Pinpoint the cell where the given text exists, returning its (x, y) midpoint coordinate. 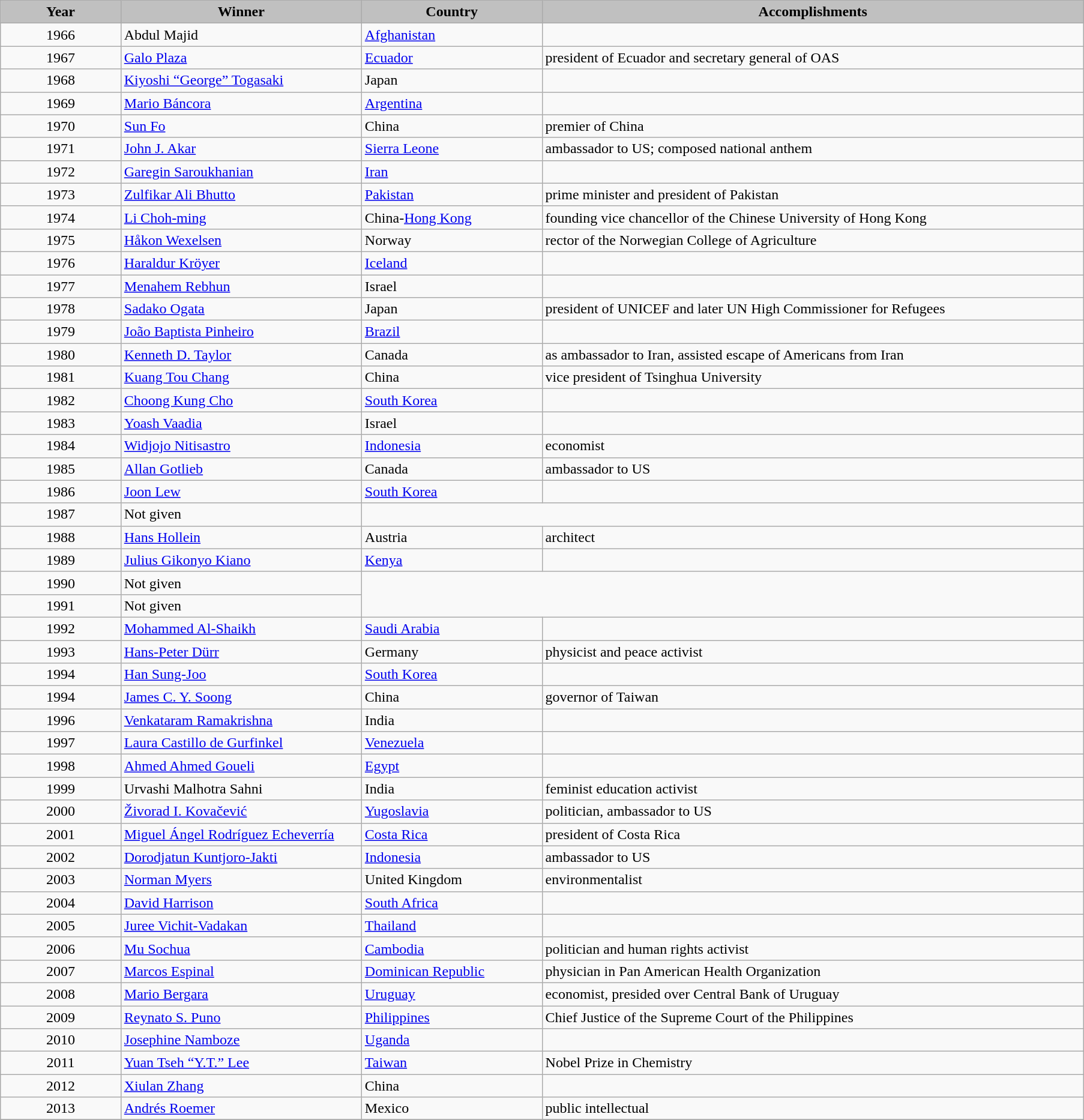
Uruguay (451, 994)
James C. Y. Soong (241, 697)
2013 (61, 1109)
physicist and peace activist (813, 651)
Reynato S. Puno (241, 1017)
Winner (241, 12)
Håkon Wexelsen (241, 240)
Year (61, 12)
Norman Myers (241, 880)
Galo Plaza (241, 58)
1977 (61, 286)
Sadako Ogata (241, 309)
Juree Vichit-Vadakan (241, 926)
1998 (61, 766)
Abdul Majid (241, 35)
1979 (61, 332)
Philippines (451, 1017)
vice president of Tsinghua University (813, 378)
Sierra Leone (451, 149)
Mario Bergara (241, 994)
Han Sung-Joo (241, 675)
1985 (61, 469)
Thailand (451, 926)
economist (813, 446)
politician and human rights activist (813, 948)
Mohammed Al-Shaikh (241, 628)
architect (813, 537)
1989 (61, 560)
1990 (61, 583)
2007 (61, 971)
1981 (61, 378)
Choong Kung Cho (241, 400)
president of Costa Rica (813, 834)
1986 (61, 492)
China-Hong Kong (451, 217)
2006 (61, 948)
prime minister and president of Pakistan (813, 194)
rector of the Norwegian College of Agriculture (813, 240)
Uganda (451, 1040)
Yugoslavia (451, 811)
Kuang Tou Chang (241, 378)
David Harrison (241, 903)
2012 (61, 1086)
2010 (61, 1040)
feminist education activist (813, 789)
2002 (61, 857)
Venezuela (451, 743)
1980 (61, 355)
Sun Fo (241, 126)
2008 (61, 994)
United Kingdom (451, 880)
Nobel Prize in Chemistry (813, 1063)
1996 (61, 720)
physician in Pan American Health Organization (813, 971)
2004 (61, 903)
as ambassador to Iran, assisted escape of Americans from Iran (813, 355)
governor of Taiwan (813, 697)
1969 (61, 103)
Xiulan Zhang (241, 1086)
Argentina (451, 103)
1999 (61, 789)
1970 (61, 126)
Mexico (451, 1109)
Garegin Saroukhanian (241, 172)
1972 (61, 172)
1974 (61, 217)
Ahmed Ahmed Goueli (241, 766)
1991 (61, 606)
Austria (451, 537)
John J. Akar (241, 149)
Dominican Republic (451, 971)
Saudi Arabia (451, 628)
2001 (61, 834)
Živorad I. Kovačević (241, 811)
Dorodjatun Kuntjoro-Jakti (241, 857)
Urvashi Malhotra Sahni (241, 789)
1997 (61, 743)
South Africa (451, 903)
1984 (61, 446)
1983 (61, 423)
Kenya (451, 560)
Mario Báncora (241, 103)
Zulfikar Ali Bhutto (241, 194)
1992 (61, 628)
public intellectual (813, 1109)
Norway (451, 240)
Cambodia (451, 948)
Accomplishments (813, 12)
Widjojo Nitisastro (241, 446)
Ecuador (451, 58)
Costa Rica (451, 834)
Chief Justice of the Supreme Court of the Philippines (813, 1017)
Egypt (451, 766)
1973 (61, 194)
Yoash Vaadia (241, 423)
Hans-Peter Dürr (241, 651)
environmentalist (813, 880)
economist, presided over Central Bank of Uruguay (813, 994)
Yuan Tseh “Y.T.” Lee (241, 1063)
Venkataram Ramakrishna (241, 720)
Taiwan (451, 1063)
Afghanistan (451, 35)
president of UNICEF and later UN High Commissioner for Refugees (813, 309)
Menahem Rebhun (241, 286)
1967 (61, 58)
Josephine Namboze (241, 1040)
founding vice chancellor of the Chinese University of Hong Kong (813, 217)
2009 (61, 1017)
1971 (61, 149)
1982 (61, 400)
Mu Sochua (241, 948)
Kenneth D. Taylor (241, 355)
1993 (61, 651)
1975 (61, 240)
Miguel Ángel Rodríguez Echeverría (241, 834)
Marcos Espinal (241, 971)
1968 (61, 80)
1987 (61, 514)
Iran (451, 172)
Country (451, 12)
Haraldur Kröyer (241, 263)
1978 (61, 309)
Iceland (451, 263)
Laura Castillo de Gurfinkel (241, 743)
Germany (451, 651)
João Baptista Pinheiro (241, 332)
Julius Gikonyo Kiano (241, 560)
politician, ambassador to US (813, 811)
Brazil (451, 332)
2003 (61, 880)
ambassador to US; composed national anthem (813, 149)
1976 (61, 263)
2000 (61, 811)
Kiyoshi “George” Togasaki (241, 80)
Hans Hollein (241, 537)
2011 (61, 1063)
premier of China (813, 126)
2005 (61, 926)
Allan Gotlieb (241, 469)
Joon Lew (241, 492)
Pakistan (451, 194)
Li Choh-ming (241, 217)
1988 (61, 537)
Andrés Roemer (241, 1109)
1966 (61, 35)
president of Ecuador and secretary general of OAS (813, 58)
